Pinpoint the cell where the given text exists, returning its [x, y] midpoint coordinate. 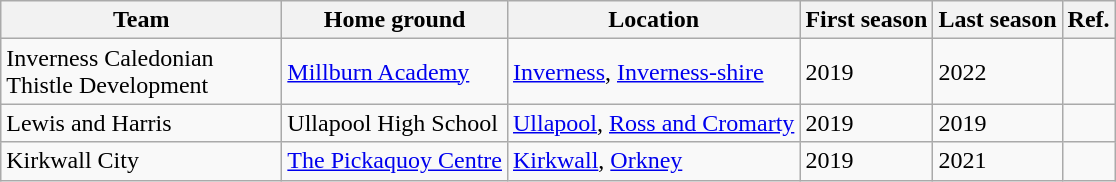
First season [866, 20]
Ullapool, Ross and Cromarty [653, 123]
Location [653, 20]
Kirkwall, Orkney [653, 161]
2022 [998, 72]
Millburn Academy [395, 72]
Inverness, Inverness-shire [653, 72]
Inverness Caledonian Thistle Development [142, 72]
Ref. [1088, 20]
Kirkwall City [142, 161]
Home ground [395, 20]
Team [142, 20]
The Pickaquoy Centre [395, 161]
2021 [998, 161]
Last season [998, 20]
Lewis and Harris [142, 123]
Ullapool High School [395, 123]
